For the text-containing cell, return its midpoint in [X, Y] coordinate format. 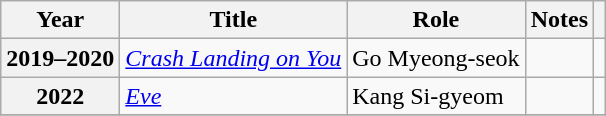
2019–2020 [60, 58]
Crash Landing on You [234, 58]
2022 [60, 96]
Eve [234, 96]
Year [60, 20]
Title [234, 20]
Go Myeong-seok [436, 58]
Role [436, 20]
Kang Si-gyeom [436, 96]
Notes [559, 20]
